Detect which cell encompasses the target text, then output its (X, Y) center coordinate. 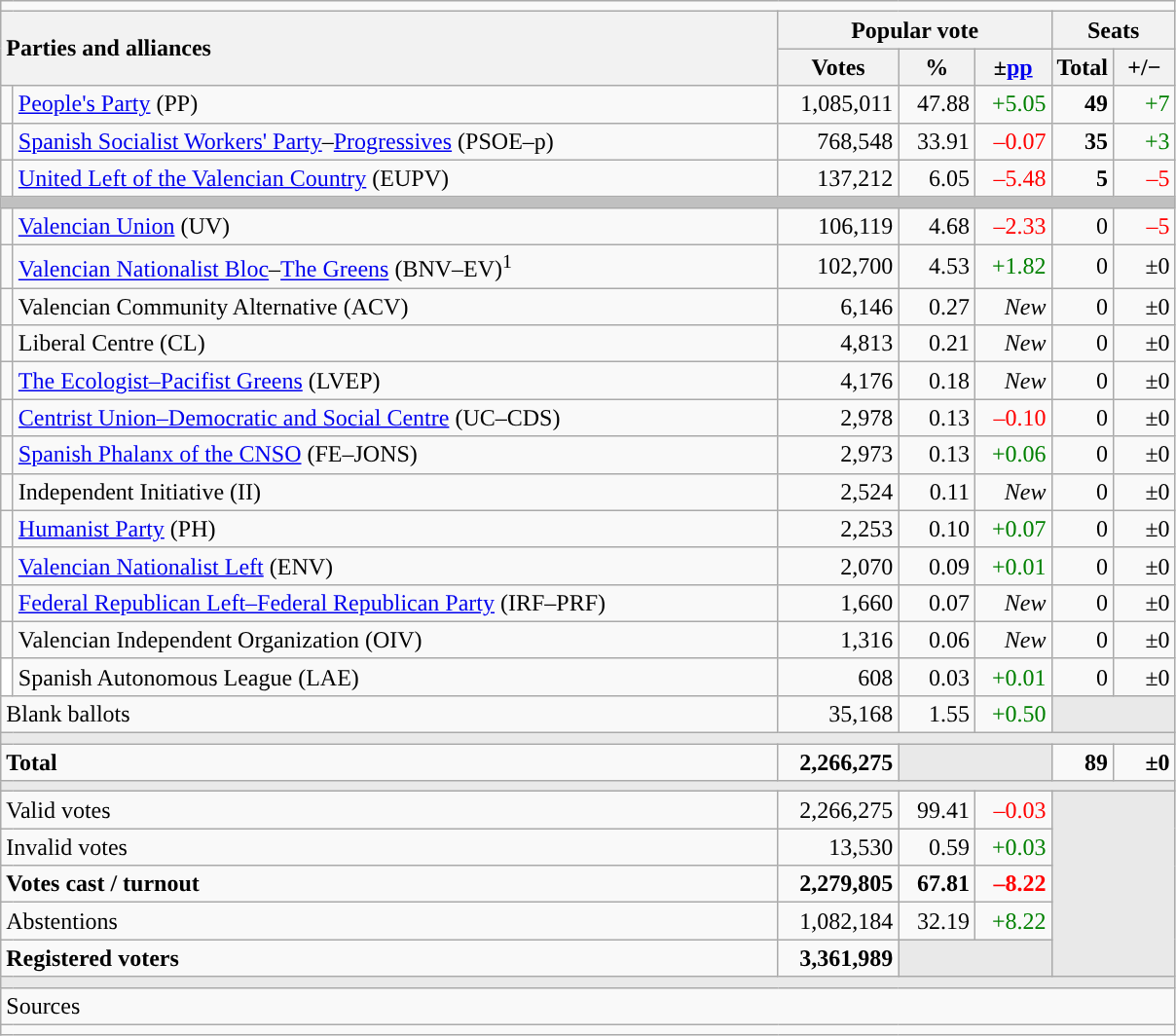
4,176 (838, 381)
+1.82 (1012, 267)
89 (1083, 762)
Sources (588, 1006)
–8.22 (1012, 884)
106,119 (838, 226)
608 (838, 677)
0.10 (937, 529)
+0.06 (1012, 455)
Popular vote (915, 30)
Humanist Party (PH) (395, 529)
Spanish Autonomous League (LAE) (395, 677)
People's Party (PP) (395, 104)
0.21 (937, 344)
+7 (1145, 104)
+3 (1145, 141)
Votes cast / turnout (389, 884)
2,070 (838, 566)
Valencian Community Alternative (ACV) (395, 307)
0.07 (937, 603)
–0.07 (1012, 141)
32.19 (937, 921)
0.06 (937, 640)
35,168 (838, 714)
–2.33 (1012, 226)
+0.07 (1012, 529)
Spanish Phalanx of the CNSO (FE–JONS) (395, 455)
±pp (1012, 67)
0.11 (937, 492)
2,973 (838, 455)
+8.22 (1012, 921)
0.09 (937, 566)
47.88 (937, 104)
1,085,011 (838, 104)
Seats (1114, 30)
2,253 (838, 529)
13,530 (838, 847)
United Left of the Valencian Country (EUPV) (395, 178)
–0.10 (1012, 418)
67.81 (937, 884)
+/− (1145, 67)
5 (1083, 178)
–5.48 (1012, 178)
2,524 (838, 492)
Liberal Centre (CL) (395, 344)
137,212 (838, 178)
Valencian Nationalist Bloc–The Greens (BNV–EV)1 (395, 267)
3,361,989 (838, 958)
1,660 (838, 603)
33.91 (937, 141)
4,813 (838, 344)
0.59 (937, 847)
1,316 (838, 640)
Registered voters (389, 958)
Invalid votes (389, 847)
–0.03 (1012, 810)
Independent Initiative (II) (395, 492)
The Ecologist–Pacifist Greens (LVEP) (395, 381)
99.41 (937, 810)
% (937, 67)
Spanish Socialist Workers' Party–Progressives (PSOE–p) (395, 141)
Centrist Union–Democratic and Social Centre (UC–CDS) (395, 418)
0.03 (937, 677)
35 (1083, 141)
+0.50 (1012, 714)
+0.03 (1012, 847)
Valencian Nationalist Left (ENV) (395, 566)
Valencian Independent Organization (OIV) (395, 640)
2,279,805 (838, 884)
768,548 (838, 141)
+5.05 (1012, 104)
Blank ballots (389, 714)
Federal Republican Left–Federal Republican Party (IRF–PRF) (395, 603)
2,978 (838, 418)
Abstentions (389, 921)
Parties and alliances (389, 49)
Valencian Union (UV) (395, 226)
102,700 (838, 267)
6.05 (937, 178)
4.68 (937, 226)
0.18 (937, 381)
Valid votes (389, 810)
1,082,184 (838, 921)
6,146 (838, 307)
0.27 (937, 307)
1.55 (937, 714)
4.53 (937, 267)
49 (1083, 104)
Votes (838, 67)
